Identify which cell holds the provided text, then report its (x, y) central coordinate. 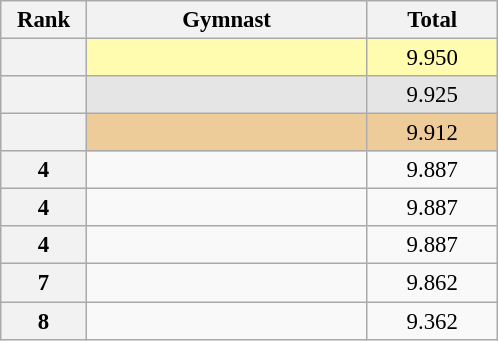
Gymnast (226, 20)
9.950 (432, 58)
Total (432, 20)
9.912 (432, 133)
8 (44, 321)
Rank (44, 20)
7 (44, 283)
9.862 (432, 283)
9.362 (432, 321)
9.925 (432, 95)
